Provide the (X, Y) coordinate of the cell's center where the given text is located.  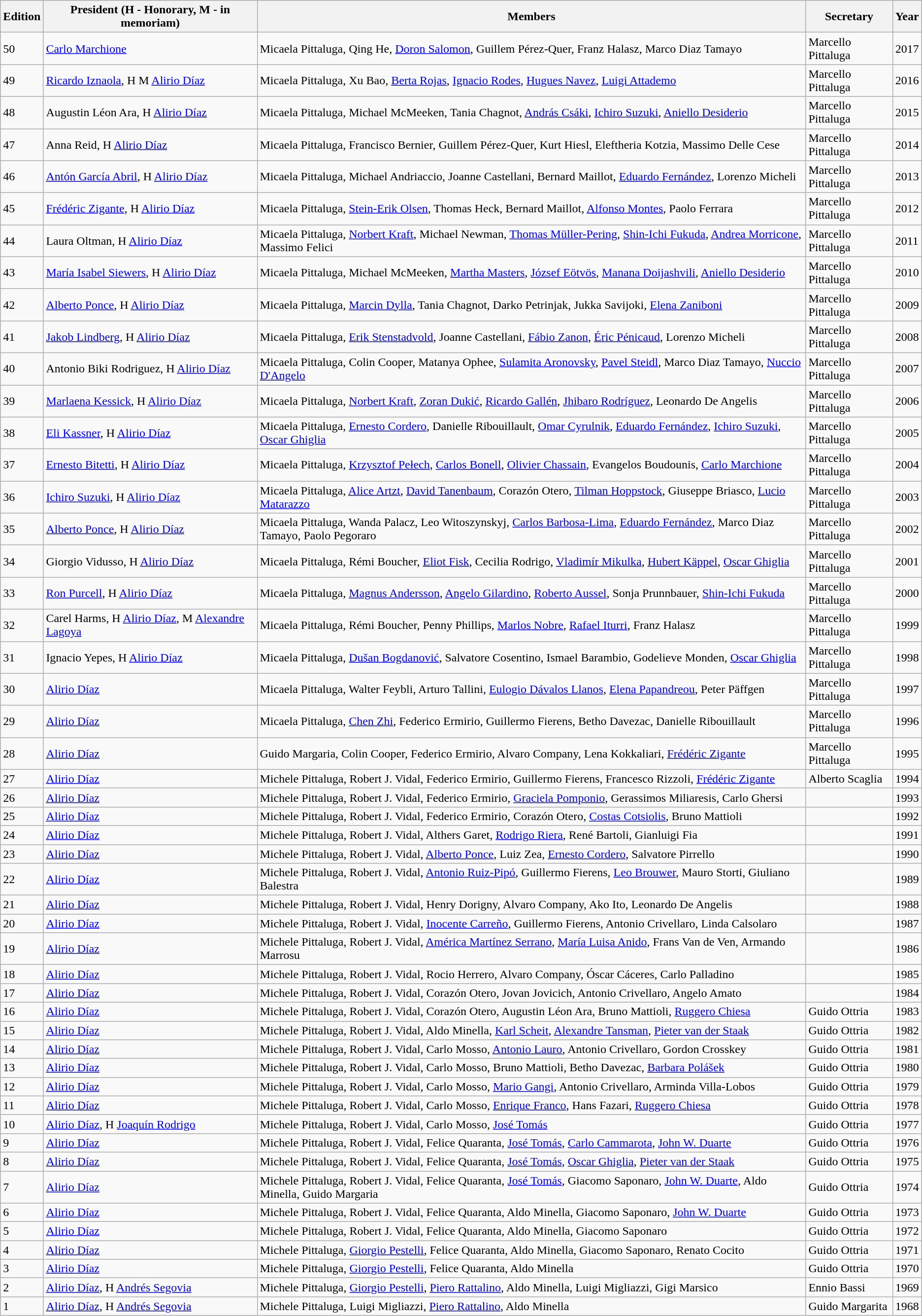
Guido Margaria, Colin Cooper, Federico Ermirio, Alvaro Company, Lena Kokkaliari, Frédéric Zigante (531, 754)
25 (22, 816)
24 (22, 835)
35 (22, 529)
1995 (907, 754)
Micaela Pittaluga, Erik Stenstadvold, Joanne Castellani, Fábio Zanon, Éric Pénicaud, Lorenzo Micheli (531, 337)
1968 (907, 1306)
Michele Pittaluga, Robert J. Vidal, Federico Ermirio, Graciela Pomponio, Gerassimos Miliaresis, Carlo Ghersi (531, 797)
46 (22, 176)
Micaela Pittaluga, Wanda Palacz, Leo Witoszynskyj, Carlos Barbosa-Lima, Eduardo Fernández, Marco Diaz Tamayo, Paolo Pegoraro (531, 529)
28 (22, 754)
Laura Oltman, H Alirio Díaz (150, 240)
3 (22, 1269)
38 (22, 433)
Micaela Pittaluga, Krzysztof Pełech, Carlos Bonell, Olivier Chassain, Evangelos Boudounis, Carlo Marchione (531, 465)
Secretary (849, 17)
34 (22, 561)
Michele Pittaluga, Giorgio Pestelli, Felice Quaranta, Aldo Minella, Giacomo Saponaro, Renato Cocito (531, 1250)
Micaela Pittaluga, Michael McMeeken, Tania Chagnot, András Csáki, Ichiro Suzuki, Aniello Desiderio (531, 112)
30 (22, 690)
Micaela Pittaluga, Rémi Boucher, Penny Phillips, Marlos Nobre, Rafael Iturri, Franz Halasz (531, 625)
8 (22, 1161)
Micaela Pittaluga, Marcin Dylla, Tania Chagnot, Darko Petrinjak, Jukka Savijoki, Elena Zaniboni (531, 304)
2015 (907, 112)
María Isabel Siewers, H Alirio Díaz (150, 273)
Micaela Pittaluga, Ernesto Cordero, Danielle Ribouillault, Omar Cyrulnik, Eduardo Fernández, Ichiro Suzuki, Oscar Ghiglia (531, 433)
Micaela Pittaluga, Qing He, Doron Salomon, Guillem Pérez-Quer, Franz Halasz, Marco Diaz Tamayo (531, 48)
1983 (907, 1012)
Michele Pittaluga, Robert J. Vidal, Carlo Mosso, Antonio Lauro, Antonio Crivellaro, Gordon Crosskey (531, 1049)
Michele Pittaluga, Robert J. Vidal, América Martínez Serrano, María Luisa Anido, Frans Van de Ven, Armando Marrosu (531, 949)
37 (22, 465)
Michele Pittaluga, Robert J. Vidal, Carlo Mosso, Enrique Franco, Hans Fazari, Ruggero Chiesa (531, 1105)
31 (22, 657)
15 (22, 1030)
1986 (907, 949)
Micaela Pittaluga, Michael McMeeken, Martha Masters, József Eötvös, Manana Doijashvili, Aniello Desiderio (531, 273)
2009 (907, 304)
2013 (907, 176)
Michele Pittaluga, Robert J. Vidal, Alberto Ponce, Luiz Zea, Ernesto Cordero, Salvatore Pirrello (531, 854)
Micaela Pittaluga, Colin Cooper, Matanya Ophee, Sulamita Aronovsky, Pavel Steidl, Marco Diaz Tamayo, Nuccio D'Angelo (531, 368)
1969 (907, 1287)
Alberto Scaglia (849, 779)
Micaela Pittaluga, Chen Zhi, Federico Ermirio, Guillermo Fierens, Betho Davezac, Danielle Ribouillault (531, 721)
2003 (907, 497)
Micaela Pittaluga, Norbert Kraft, Zoran Dukić, Ricardo Gallén, Jhibaro Rodríguez, Leonardo De Angelis (531, 401)
1979 (907, 1086)
7 (22, 1187)
41 (22, 337)
2005 (907, 433)
Micaela Pittaluga, Dušan Bogdanović, Salvatore Cosentino, Ismael Barambio, Godelieve Monden, Oscar Ghiglia (531, 657)
Michele Pittaluga, Giorgio Pestelli, Piero Rattalino, Aldo Minella, Luigi Migliazzi, Gigi Marsico (531, 1287)
Micaela Pittaluga, Norbert Kraft, Michael Newman, Thomas Müller-Pering, Shin-Ichi Fukuda, Andrea Morricone, Massimo Felici (531, 240)
1971 (907, 1250)
Michele Pittaluga, Robert J. Vidal, Federico Ermirio, Guillermo Fierens, Francesco Rizzoli, Frédéric Zigante (531, 779)
1975 (907, 1161)
32 (22, 625)
1977 (907, 1124)
Members (531, 17)
2017 (907, 48)
44 (22, 240)
Marlaena Kessick, H Alirio Díaz (150, 401)
Antón García Abril, H Alirio Díaz (150, 176)
Augustin Léon Ara, H Alirio Díaz (150, 112)
Alirio Díaz, H Joaquín Rodrigo (150, 1124)
2011 (907, 240)
Micaela Pittaluga, Rémi Boucher, Eliot Fisk, Cecilia Rodrigo, Vladimír Mikulka, Hubert Käppel, Oscar Ghiglia (531, 561)
42 (22, 304)
Ignacio Yepes, H Alirio Díaz (150, 657)
Michele Pittaluga, Robert J. Vidal, Felice Quaranta, José Tomás, Oscar Ghiglia, Pieter van der Staak (531, 1161)
Guido Margarita (849, 1306)
2000 (907, 593)
33 (22, 593)
1997 (907, 690)
Michele Pittaluga, Robert J. Vidal, Carlo Mosso, José Tomás (531, 1124)
1974 (907, 1187)
Michele Pittaluga, Robert J. Vidal, Corazón Otero, Augustin Léon Ara, Bruno Mattioli, Ruggero Chiesa (531, 1012)
Michele Pittaluga, Robert J. Vidal, Carlo Mosso, Mario Gangi, Antonio Crivellaro, Arminda Villa-Lobos (531, 1086)
Michele Pittaluga, Robert J. Vidal, Antonio Ruiz-Pipó, Guillermo Fierens, Leo Brouwer, Mauro Storti, Giuliano Balestra (531, 880)
2012 (907, 209)
Michele Pittaluga, Robert J. Vidal, Corazón Otero, Jovan Jovicich, Antonio Crivellaro, Angelo Amato (531, 993)
1990 (907, 854)
Micaela Pittaluga, Walter Feybli, Arturo Tallini, Eulogio Dávalos Llanos, Elena Papandreou, Peter Päffgen (531, 690)
Ichiro Suzuki, H Alirio Díaz (150, 497)
President (H - Honorary, M - in memoriam) (150, 17)
6 (22, 1213)
1987 (907, 923)
Michele Pittaluga, Robert J. Vidal, Henry Dorigny, Alvaro Company, Ako Ito, Leonardo De Angelis (531, 905)
18 (22, 974)
1993 (907, 797)
Michele Pittaluga, Robert J. Vidal, Aldo Minella, Karl Scheit, Alexandre Tansman, Pieter van der Staak (531, 1030)
1973 (907, 1213)
1972 (907, 1231)
1981 (907, 1049)
49 (22, 81)
1978 (907, 1105)
Michele Pittaluga, Robert J. Vidal, Felice Quaranta, José Tomás, Carlo Cammarota, John W. Duarte (531, 1143)
Michele Pittaluga, Robert J. Vidal, Felice Quaranta, Aldo Minella, Giacomo Saponaro (531, 1231)
1998 (907, 657)
Michele Pittaluga, Robert J. Vidal, Felice Quaranta, Aldo Minella, Giacomo Saponaro, John W. Duarte (531, 1213)
Jakob Lindberg, H Alirio Díaz (150, 337)
45 (22, 209)
47 (22, 145)
27 (22, 779)
2002 (907, 529)
1989 (907, 880)
2 (22, 1287)
4 (22, 1250)
36 (22, 497)
Antonio Biki Rodriguez, H Alirio Díaz (150, 368)
1976 (907, 1143)
1996 (907, 721)
1991 (907, 835)
Micaela Pittaluga, Francisco Bernier, Guillem Pérez-Quer, Kurt Hiesl, Eleftheria Kotzia, Massimo Delle Cese (531, 145)
39 (22, 401)
Edition (22, 17)
2016 (907, 81)
1984 (907, 993)
20 (22, 923)
14 (22, 1049)
1999 (907, 625)
17 (22, 993)
1992 (907, 816)
Michele Pittaluga, Luigi Migliazzi, Piero Rattalino, Aldo Minella (531, 1306)
Michele Pittaluga, Robert J. Vidal, Althers Garet, Rodrigo Riera, René Bartoli, Gianluigi Fia (531, 835)
29 (22, 721)
Micaela Pittaluga, Xu Bao, Berta Rojas, Ignacio Rodes, Hugues Navez, Luigi Attademo (531, 81)
Carel Harms, H Alirio Díaz, M Alexandre Lagoya (150, 625)
Ernesto Bitetti, H Alirio Díaz (150, 465)
2006 (907, 401)
48 (22, 112)
23 (22, 854)
Michele Pittaluga, Robert J. Vidal, Felice Quaranta, José Tomás, Giacomo Saponaro, John W. Duarte, Aldo Minella, Guido Margaria (531, 1187)
11 (22, 1105)
2008 (907, 337)
2004 (907, 465)
Giorgio Vidusso, H Alirio Díaz (150, 561)
13 (22, 1068)
43 (22, 273)
Micaela Pittaluga, Stein-Erik Olsen, Thomas Heck, Bernard Maillot, Alfonso Montes, Paolo Ferrara (531, 209)
1988 (907, 905)
2014 (907, 145)
26 (22, 797)
19 (22, 949)
Micaela Pittaluga, Magnus Andersson, Angelo Gilardino, Roberto Aussel, Sonja Prunnbauer, Shin-Ichi Fukuda (531, 593)
16 (22, 1012)
1982 (907, 1030)
Michele Pittaluga, Giorgio Pestelli, Felice Quaranta, Aldo Minella (531, 1269)
12 (22, 1086)
1970 (907, 1269)
50 (22, 48)
5 (22, 1231)
Ricardo Iznaola, H M Alirio Díaz (150, 81)
Michele Pittaluga, Robert J. Vidal, Inocente Carreño, Guillermo Fierens, Antonio Crivellaro, Linda Calsolaro (531, 923)
Year (907, 17)
Michele Pittaluga, Robert J. Vidal, Carlo Mosso, Bruno Mattioli, Betho Davezac, Barbara Polášek (531, 1068)
Michele Pittaluga, Robert J. Vidal, Rocio Herrero, Alvaro Company, Óscar Cáceres, Carlo Palladino (531, 974)
22 (22, 880)
Ennio Bassi (849, 1287)
Michele Pittaluga, Robert J. Vidal, Federico Ermirio, Corazón Otero, Costas Cotsiolis, Bruno Mattioli (531, 816)
Micaela Pittaluga, Michael Andriaccio, Joanne Castellani, Bernard Maillot, Eduardo Fernández, Lorenzo Micheli (531, 176)
Eli Kassner, H Alirio Díaz (150, 433)
Anna Reid, H Alirio Díaz (150, 145)
2001 (907, 561)
1980 (907, 1068)
9 (22, 1143)
10 (22, 1124)
Carlo Marchione (150, 48)
2007 (907, 368)
1 (22, 1306)
1985 (907, 974)
21 (22, 905)
40 (22, 368)
1994 (907, 779)
Frédéric Zigante, H Alirio Díaz (150, 209)
2010 (907, 273)
Ron Purcell, H Alirio Díaz (150, 593)
Micaela Pittaluga, Alice Artzt, David Tanenbaum, Corazón Otero, Tilman Hoppstock, Giuseppe Briasco, Lucio Matarazzo (531, 497)
